Pinpoint the cell where the given text exists, returning its (x, y) midpoint coordinate. 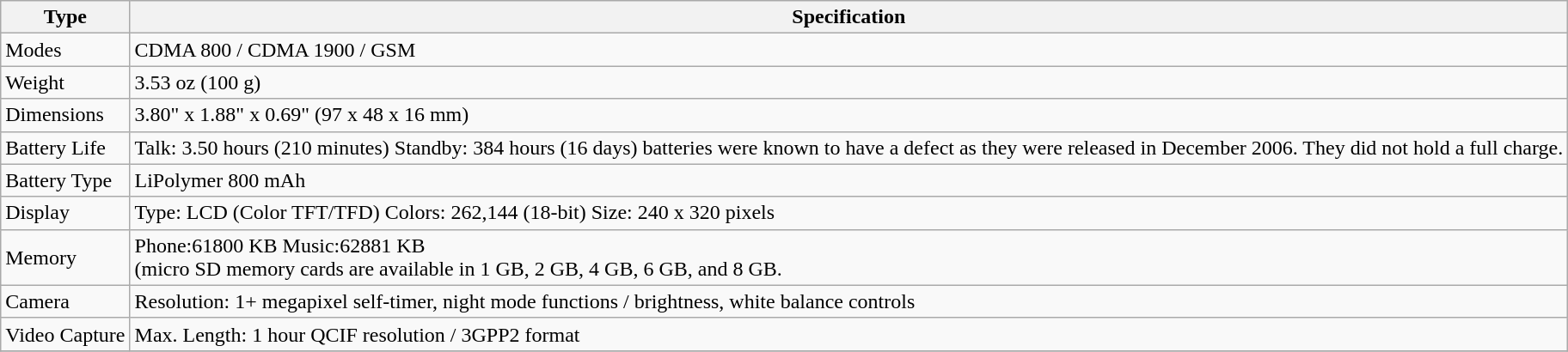
Display (65, 213)
Specification (849, 17)
Battery Type (65, 180)
Video Capture (65, 334)
Phone:61800 KB Music:62881 KB(micro SD memory cards are available in 1 GB, 2 GB, 4 GB, 6 GB, and 8 GB. (849, 258)
Max. Length: 1 hour QCIF resolution / 3GPP2 format (849, 334)
Memory (65, 258)
Camera (65, 301)
Modes (65, 50)
Type: LCD (Color TFT/TFD) Colors: 262,144 (18-bit) Size: 240 x 320 pixels (849, 213)
LiPolymer 800 mAh (849, 180)
Battery Life (65, 148)
Dimensions (65, 115)
Resolution: 1+ megapixel self-timer, night mode functions / brightness, white balance controls (849, 301)
Weight (65, 82)
Type (65, 17)
3.80" x 1.88" x 0.69" (97 x 48 x 16 mm) (849, 115)
CDMA 800 / CDMA 1900 / GSM (849, 50)
3.53 oz (100 g) (849, 82)
